Capture the cell that displays the provided text and extract its [X, Y] central coordinate. 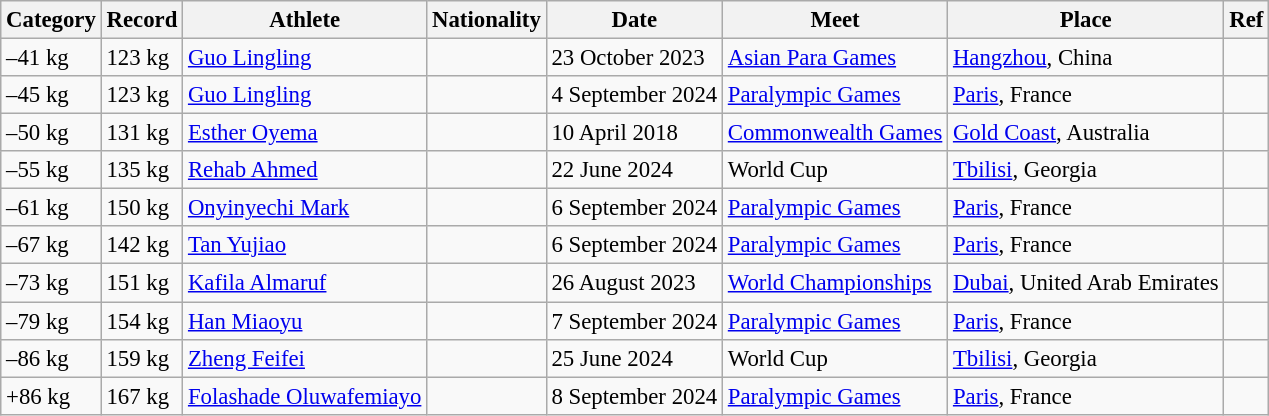
26 August 2023 [634, 283]
Han Miaoyu [305, 321]
Nationality [486, 20]
Folashade Oluwafemiayo [305, 396]
Athlete [305, 20]
Rehab Ahmed [305, 170]
167 kg [142, 396]
Onyinyechi Mark [305, 208]
25 June 2024 [634, 358]
Record [142, 20]
–79 kg [51, 321]
150 kg [142, 208]
159 kg [142, 358]
–55 kg [51, 170]
Tan Yujiao [305, 245]
Ref [1246, 20]
–86 kg [51, 358]
Esther Oyema [305, 133]
Zheng Feifei [305, 358]
–61 kg [51, 208]
Kafila Almaruf [305, 283]
142 kg [142, 245]
Gold Coast, Australia [1086, 133]
10 April 2018 [634, 133]
–50 kg [51, 133]
135 kg [142, 170]
154 kg [142, 321]
Asian Para Games [836, 58]
151 kg [142, 283]
Hangzhou, China [1086, 58]
23 October 2023 [634, 58]
Category [51, 20]
–41 kg [51, 58]
World Championships [836, 283]
7 September 2024 [634, 321]
–45 kg [51, 95]
Dubai, United Arab Emirates [1086, 283]
22 June 2024 [634, 170]
+86 kg [51, 396]
131 kg [142, 133]
8 September 2024 [634, 396]
Commonwealth Games [836, 133]
–73 kg [51, 283]
Date [634, 20]
4 September 2024 [634, 95]
–67 kg [51, 245]
Place [1086, 20]
Meet [836, 20]
